Return (X, Y) of the center of cell containing provided text 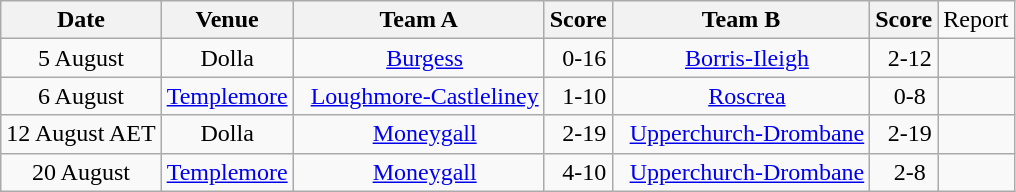
Loughmore-Castleliney (418, 96)
20 August (81, 172)
6 August (81, 96)
Team B (741, 20)
5 August (81, 58)
Borris-Ileigh (741, 58)
Date (81, 20)
4-10 (578, 172)
0-8 (904, 96)
Team A (418, 20)
2-8 (904, 172)
0-16 (578, 58)
Venue (227, 20)
Roscrea (741, 96)
2-12 (904, 58)
Report (976, 20)
12 August AET (81, 134)
1-10 (578, 96)
Burgess (418, 58)
